From the cell containing the given text, extract its center point as [X, Y] coordinate. 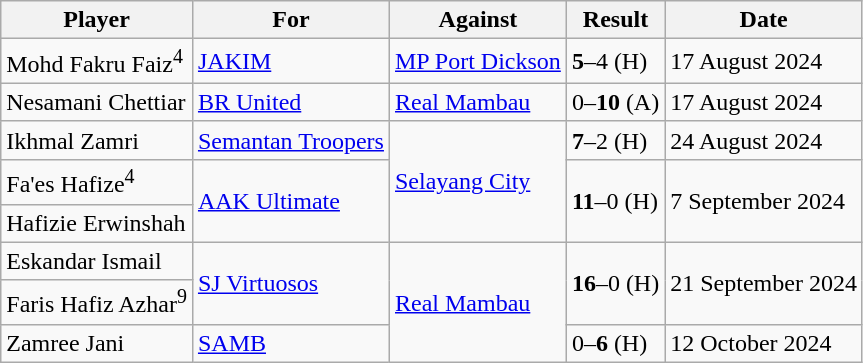
MP Port Dickson [478, 62]
5–4 (H) [615, 62]
Date [764, 20]
Nesamani Chettiar [97, 102]
Player [97, 20]
Hafizie Erwinshah [97, 223]
0–10 (A) [615, 102]
Fa'es Hafize4 [97, 182]
For [290, 20]
24 August 2024 [764, 140]
11–0 (H) [615, 200]
Result [615, 20]
Mohd Fakru Faiz4 [97, 62]
SJ Virtuosos [290, 284]
16–0 (H) [615, 284]
JAKIM [290, 62]
SAMB [290, 344]
12 October 2024 [764, 344]
Ikhmal Zamri [97, 140]
0–6 (H) [615, 344]
7 September 2024 [764, 200]
Selayang City [478, 182]
BR United [290, 102]
21 September 2024 [764, 284]
7–2 (H) [615, 140]
AAK Ultimate [290, 200]
Semantan Troopers [290, 140]
Faris Hafiz Azhar9 [97, 302]
Eskandar Ismail [97, 261]
Against [478, 20]
Zamree Jani [97, 344]
